Provide the [x, y] coordinate of the cell's center where the given text is located.  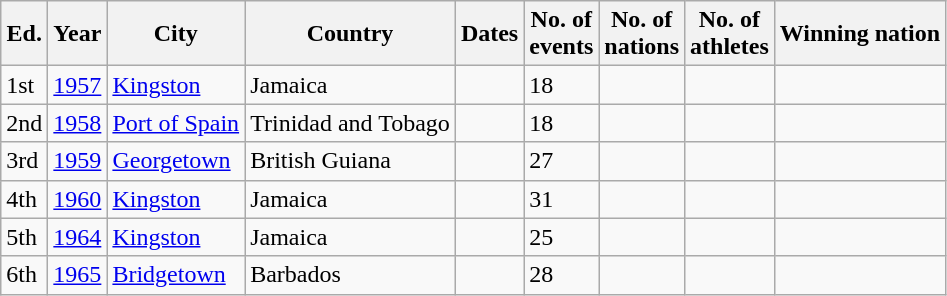
Trinidad and Tobago [350, 123]
1959 [78, 161]
Georgetown [176, 161]
1964 [78, 237]
6th [24, 275]
3rd [24, 161]
1957 [78, 85]
31 [562, 199]
No. ofevents [562, 34]
1960 [78, 199]
No. ofnations [642, 34]
Barbados [350, 275]
5th [24, 237]
Dates [489, 34]
City [176, 34]
Year [78, 34]
Winning nation [860, 34]
Bridgetown [176, 275]
4th [24, 199]
1st [24, 85]
Country [350, 34]
1965 [78, 275]
British Guiana [350, 161]
2nd [24, 123]
No. ofathletes [730, 34]
Ed. [24, 34]
1958 [78, 123]
28 [562, 275]
25 [562, 237]
Port of Spain [176, 123]
27 [562, 161]
